Search for the cell housing the specified text and yield its (x, y) center coordinate. 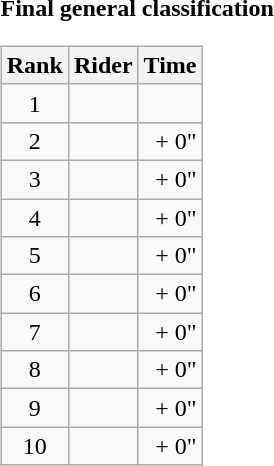
2 (34, 141)
Time (170, 65)
6 (34, 294)
4 (34, 217)
Rank (34, 65)
10 (34, 446)
7 (34, 332)
Rider (103, 65)
5 (34, 256)
8 (34, 370)
9 (34, 408)
1 (34, 103)
3 (34, 179)
